Pinpoint the cell where the given text exists, returning its [x, y] midpoint coordinate. 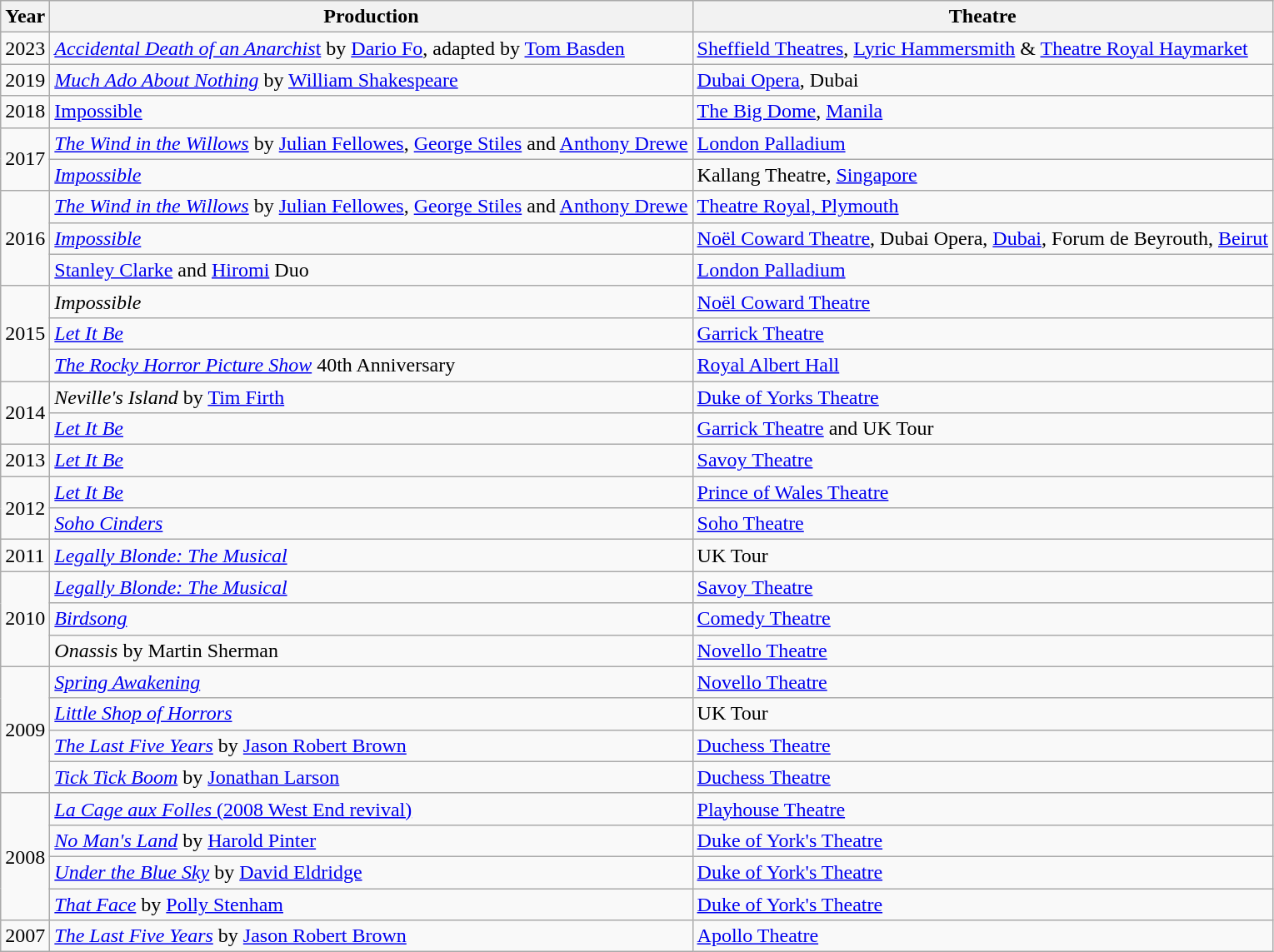
No Man's Land by Harold Pinter [372, 840]
2013 [25, 461]
Onassis by Martin Sherman [372, 650]
Soho Cinders [372, 524]
Theatre Royal, Plymouth [982, 207]
Garrick Theatre and UK Tour [982, 429]
Duke of Yorks Theatre [982, 397]
Theatre [982, 17]
Playhouse Theatre [982, 809]
Prince of Wales Theatre [982, 492]
Stanley Clarke and Hiromi Duo [372, 270]
The Rocky Horror Picture Show 40th Anniversary [372, 365]
Neville's Island by Tim Firth [372, 397]
Accidental Death of an Anarchist by Dario Fo, adapted by Tom Basden [372, 48]
2008 [25, 856]
2023 [25, 48]
2011 [25, 556]
2007 [25, 936]
Garrick Theatre [982, 333]
That Face by Polly Stenham [372, 904]
2019 [25, 80]
Production [372, 17]
2014 [25, 413]
Kallang Theatre, Singapore [982, 175]
Soho Theatre [982, 524]
Comedy Theatre [982, 619]
2018 [25, 112]
Royal Albert Hall [982, 365]
2017 [25, 159]
Noël Coward Theatre [982, 302]
Sheffield Theatres, Lyric Hammersmith & Theatre Royal Haymarket [982, 48]
2016 [25, 238]
Little Shop of Horrors [372, 714]
Dubai Opera, Dubai [982, 80]
Birdsong [372, 619]
Spring Awakening [372, 682]
Year [25, 17]
2012 [25, 508]
2010 [25, 619]
Much Ado About Nothing by William Shakespeare [372, 80]
Noël Coward Theatre, Dubai Opera, Dubai, Forum de Beyrouth, Beirut [982, 238]
Tick Tick Boom by Jonathan Larson [372, 777]
Under the Blue Sky by David Eldridge [372, 872]
The Big Dome, Manila [982, 112]
2009 [25, 730]
2015 [25, 333]
Apollo Theatre [982, 936]
La Cage aux Folles (2008 West End revival) [372, 809]
